Determine the (X, Y) coordinate at the center of the cell enclosing the given text.  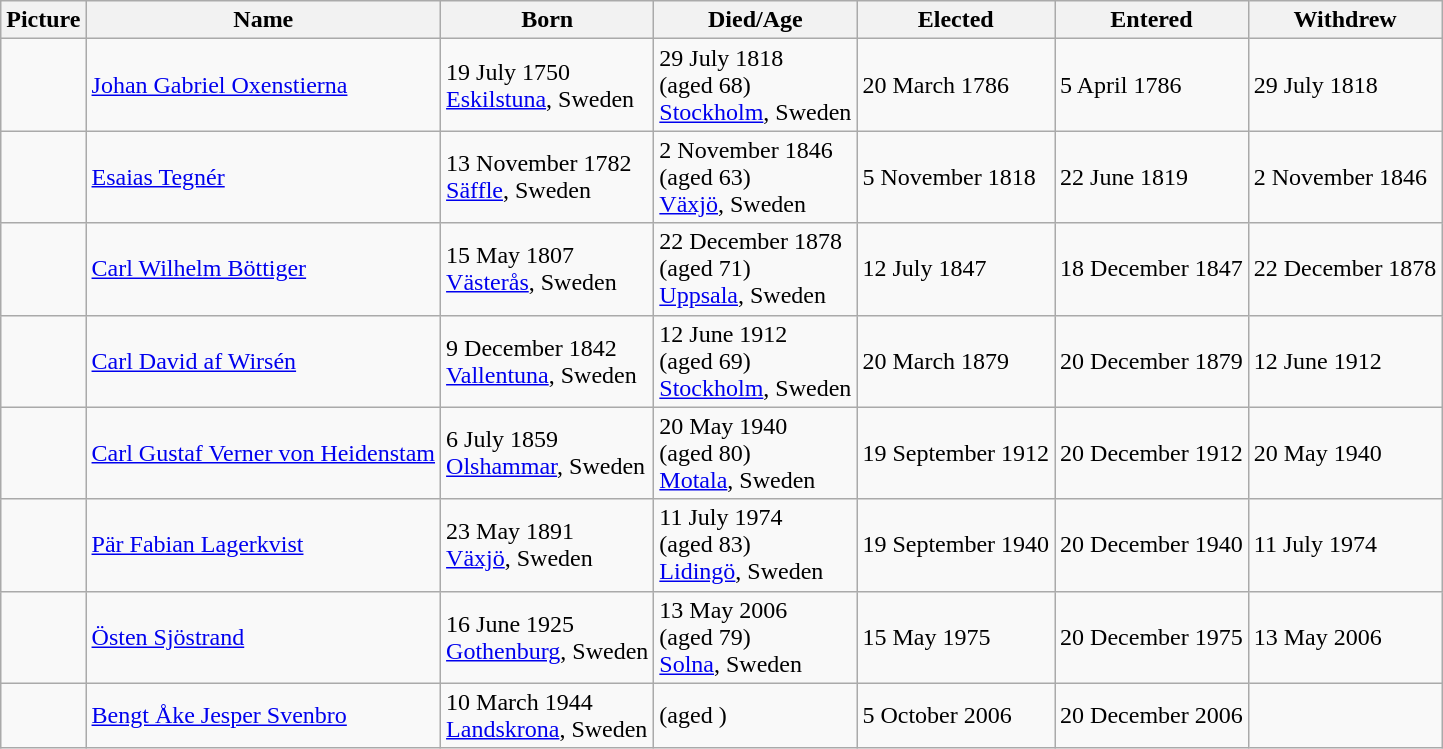
2 November 1846 (1345, 177)
20 December 1879 (1152, 361)
11 July 1974 (1345, 545)
Esaias Tegnér (264, 177)
6 July 1859 Olshammar, Sweden (548, 453)
2 November 1846 (aged 63) Växjö, Sweden (756, 177)
18 December 1847 (1152, 269)
Östen Sjöstrand (264, 637)
5 October 2006 (956, 716)
Entered (1152, 20)
20 December 1940 (1152, 545)
5 April 1786 (1152, 85)
29 July 1818 (aged 68) Stockholm, Sweden (756, 85)
Picture (44, 20)
16 June 1925 Gothenburg, Sweden (548, 637)
20 May 1940 (1345, 453)
22 December 1878 (aged 71) Uppsala, Sweden (756, 269)
Name (264, 20)
(aged ) (756, 716)
11 July 1974 (aged 83) Lidingö, Sweden (756, 545)
Bengt Åke Jesper Svenbro (264, 716)
Died/Age (756, 20)
Born (548, 20)
19 July 1750 Eskilstuna, Sweden (548, 85)
9 December 1842 Vallentuna, Sweden (548, 361)
20 December 1912 (1152, 453)
12 July 1847 (956, 269)
12 June 1912 (aged 69) Stockholm, Sweden (756, 361)
15 May 1807 Västerås, Sweden (548, 269)
23 May 1891 Växjö, Sweden (548, 545)
5 November 1818 (956, 177)
22 December 1878 (1345, 269)
Withdrew (1345, 20)
Carl Gustaf Verner von Heidenstam (264, 453)
10 March 1944 Landskrona, Sweden (548, 716)
13 May 2006 (aged 79) Solna, Sweden (756, 637)
Carl David af Wirsén (264, 361)
Elected (956, 20)
13 November 1782 Säffle, Sweden (548, 177)
Johan Gabriel Oxenstierna (264, 85)
15 May 1975 (956, 637)
12 June 1912 (1345, 361)
13 May 2006 (1345, 637)
19 September 1912 (956, 453)
20 December 2006 (1152, 716)
22 June 1819 (1152, 177)
20 May 1940 (aged 80) Motala, Sweden (756, 453)
20 March 1786 (956, 85)
20 March 1879 (956, 361)
20 December 1975 (1152, 637)
Carl Wilhelm Böttiger (264, 269)
19 September 1940 (956, 545)
29 July 1818 (1345, 85)
Pär Fabian Lagerkvist (264, 545)
